Pinpoint the cell where the given text exists, returning its [x, y] midpoint coordinate. 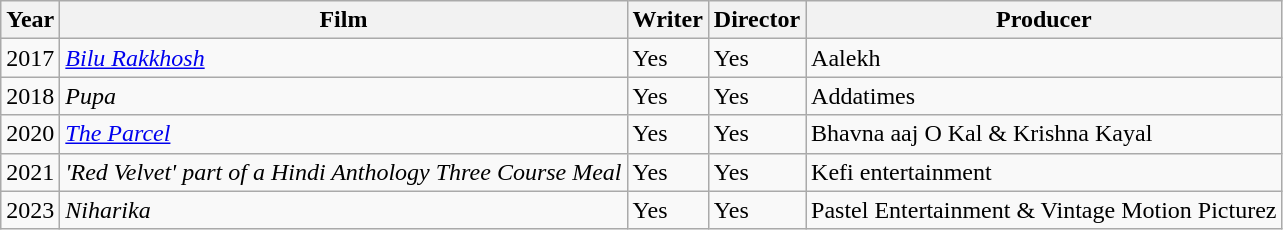
Kefi entertainment [1044, 172]
Aalekh [1044, 58]
Year [30, 20]
Bhavna aaj O Kal & Krishna Kayal [1044, 134]
The Parcel [344, 134]
Writer [668, 20]
Director [756, 20]
Producer [1044, 20]
Pupa [344, 96]
Addatimes [1044, 96]
Niharika [344, 210]
Film [344, 20]
Bilu Rakkhosh [344, 58]
2018 [30, 96]
2023 [30, 210]
2021 [30, 172]
Pastel Entertainment & Vintage Motion Picturez [1044, 210]
2020 [30, 134]
'Red Velvet' part of a Hindi Anthology Three Course Meal [344, 172]
2017 [30, 58]
